Extract the (x, y) coordinate from the center of the cell holding the provided text.  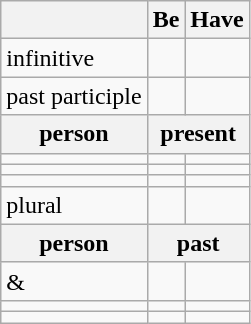
past participle (74, 96)
past (198, 243)
infinitive (74, 58)
& (74, 281)
present (198, 134)
plural (74, 205)
Have (217, 20)
Be (166, 20)
